Return the (x, y) coordinate for the center point of the cell that contains the specified text.  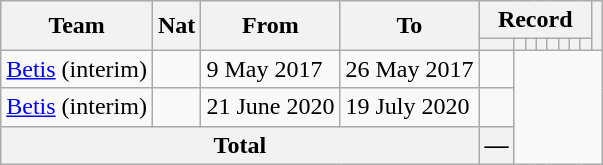
— (496, 145)
Team (77, 26)
From (270, 26)
Nat (176, 26)
21 June 2020 (270, 107)
19 July 2020 (410, 107)
Record (535, 20)
9 May 2017 (270, 69)
26 May 2017 (410, 69)
To (410, 26)
Total (240, 145)
